Detect which cell encompasses the target text, then output its [x, y] center coordinate. 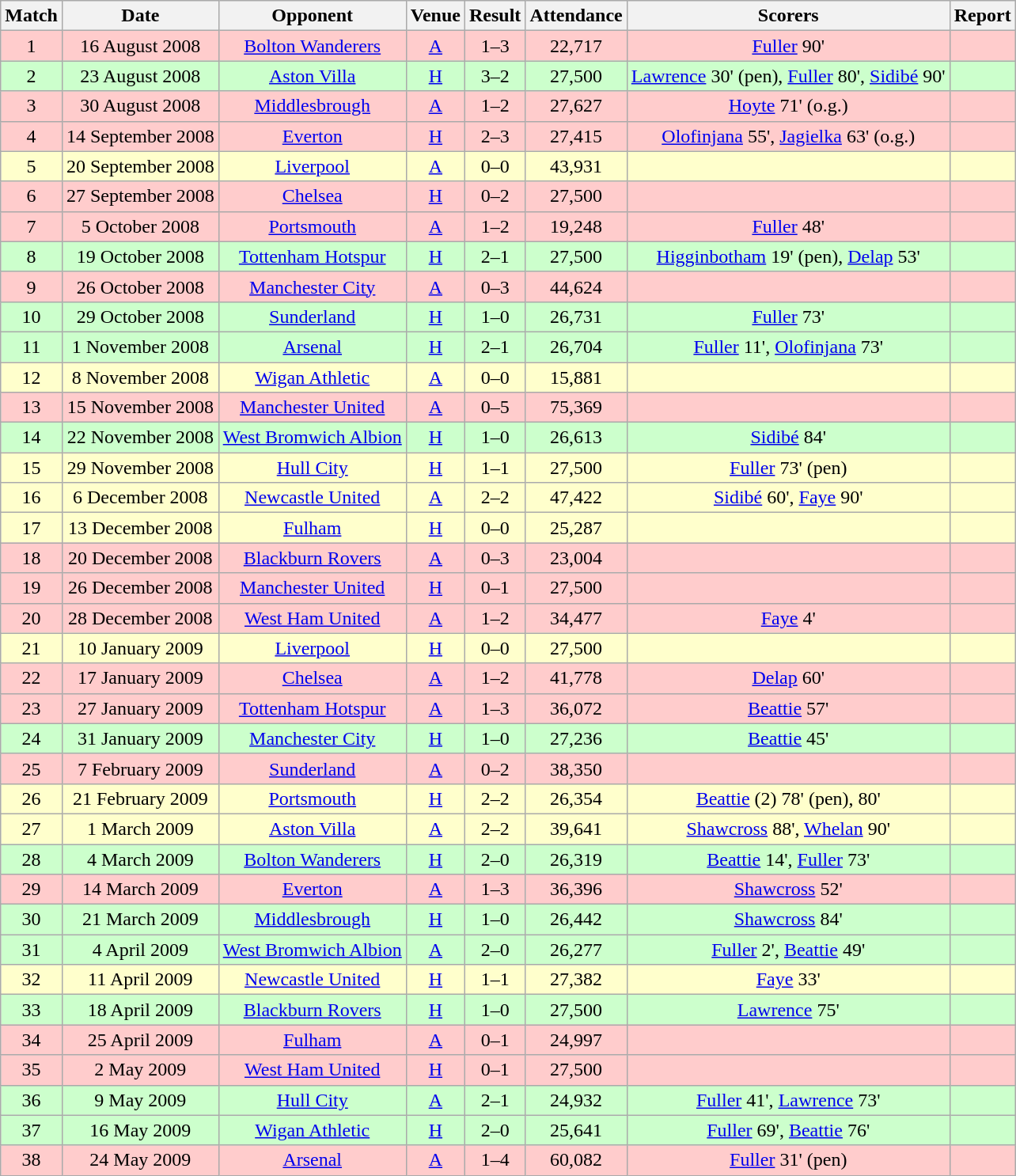
26 [32, 799]
Date [140, 16]
9 May 2009 [140, 1100]
28 December 2008 [140, 618]
32 [32, 980]
Lawrence 30' (pen), Fuller 80', Sidibé 90' [788, 76]
30 August 2008 [140, 106]
16 May 2009 [140, 1130]
11 [32, 347]
10 [32, 317]
26,442 [576, 920]
24 [32, 738]
Hoyte 71' (o.g.) [788, 106]
16 [32, 498]
22 November 2008 [140, 438]
Shawcross 52' [788, 890]
26,731 [576, 317]
Fuller 73' (pen) [788, 468]
27,415 [576, 136]
1 [32, 46]
26 December 2008 [140, 588]
27,382 [576, 980]
34 [32, 1040]
18 [32, 558]
20 December 2008 [140, 558]
11 April 2009 [140, 980]
27 September 2008 [140, 196]
Olofinjana 55', Jagielka 63' (o.g.) [788, 136]
22,717 [576, 46]
16 August 2008 [140, 46]
23 August 2008 [140, 76]
31 [32, 950]
35 [32, 1070]
26,319 [576, 859]
Fuller 90' [788, 46]
Faye 33' [788, 980]
21 March 2009 [140, 920]
Fuller 31' (pen) [788, 1160]
Scorers [788, 16]
38 [32, 1160]
23 [32, 708]
24,932 [576, 1100]
4 April 2009 [140, 950]
26,613 [576, 438]
3 [32, 106]
15 November 2008 [140, 408]
8 November 2008 [140, 377]
13 December 2008 [140, 528]
29 November 2008 [140, 468]
Delap 60' [788, 678]
27 [32, 829]
Fuller 11', Olofinjana 73' [788, 347]
47,422 [576, 498]
Faye 4' [788, 618]
21 February 2009 [140, 799]
36,396 [576, 890]
Fuller 2', Beattie 49' [788, 950]
2–3 [495, 136]
13 [32, 408]
14 March 2009 [140, 890]
20 September 2008 [140, 166]
Beattie 14', Fuller 73' [788, 859]
12 [32, 377]
19,248 [576, 226]
36,072 [576, 708]
38,350 [576, 768]
24 May 2009 [140, 1160]
1 March 2009 [140, 829]
Fuller 73' [788, 317]
27 January 2009 [140, 708]
14 September 2008 [140, 136]
10 January 2009 [140, 648]
7 February 2009 [140, 768]
Beattie (2) 78' (pen), 80' [788, 799]
4 [32, 136]
25 April 2009 [140, 1040]
26,354 [576, 799]
27,236 [576, 738]
44,624 [576, 286]
Sidibé 60', Faye 90' [788, 498]
5 [32, 166]
Lawrence 75' [788, 1010]
26,277 [576, 950]
19 October 2008 [140, 256]
15,881 [576, 377]
Fuller 69', Beattie 76' [788, 1130]
Fuller 48' [788, 226]
5 October 2008 [140, 226]
Beattie 57' [788, 708]
1–4 [495, 1160]
60,082 [576, 1160]
28 [32, 859]
24,997 [576, 1040]
43,931 [576, 166]
17 [32, 528]
15 [32, 468]
20 [32, 618]
41,778 [576, 678]
29 [32, 890]
Opponent [312, 16]
75,369 [576, 408]
7 [32, 226]
Match [32, 16]
6 December 2008 [140, 498]
23,004 [576, 558]
Higginbotham 19' (pen), Delap 53' [788, 256]
Venue [435, 16]
18 April 2009 [140, 1010]
25,641 [576, 1130]
17 January 2009 [140, 678]
0–5 [495, 408]
8 [32, 256]
Report [983, 16]
22 [32, 678]
26 October 2008 [140, 286]
27,627 [576, 106]
2 May 2009 [140, 1070]
19 [32, 588]
29 October 2008 [140, 317]
Shawcross 88', Whelan 90' [788, 829]
33 [32, 1010]
1 November 2008 [140, 347]
2 [32, 76]
Result [495, 16]
25,287 [576, 528]
25 [32, 768]
Shawcross 84' [788, 920]
Beattie 45' [788, 738]
30 [32, 920]
26,704 [576, 347]
34,477 [576, 618]
6 [32, 196]
31 January 2009 [140, 738]
39,641 [576, 829]
14 [32, 438]
3–2 [495, 76]
36 [32, 1100]
21 [32, 648]
4 March 2009 [140, 859]
Sidibé 84' [788, 438]
37 [32, 1130]
Attendance [576, 16]
9 [32, 286]
Fuller 41', Lawrence 73' [788, 1100]
